Search for the cell housing the specified text and yield its (x, y) center coordinate. 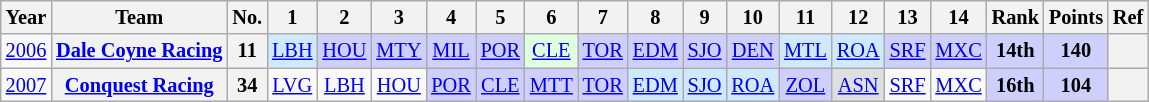
4 (450, 17)
3 (398, 17)
Rank (1016, 17)
MTL (806, 51)
Points (1076, 17)
104 (1076, 85)
9 (705, 17)
14 (958, 17)
14th (1016, 51)
5 (500, 17)
8 (656, 17)
DEN (752, 51)
LVG (292, 85)
1 (292, 17)
ZOL (806, 85)
MTY (398, 51)
12 (858, 17)
2007 (26, 85)
Team (139, 17)
10 (752, 17)
No. (247, 17)
Conquest Racing (139, 85)
Dale Coyne Racing (139, 51)
34 (247, 85)
Ref (1128, 17)
MIL (450, 51)
16th (1016, 85)
MTT (552, 85)
2006 (26, 51)
7 (603, 17)
ASN (858, 85)
140 (1076, 51)
13 (908, 17)
Year (26, 17)
2 (344, 17)
6 (552, 17)
